Return [x, y] of the center of cell containing provided text 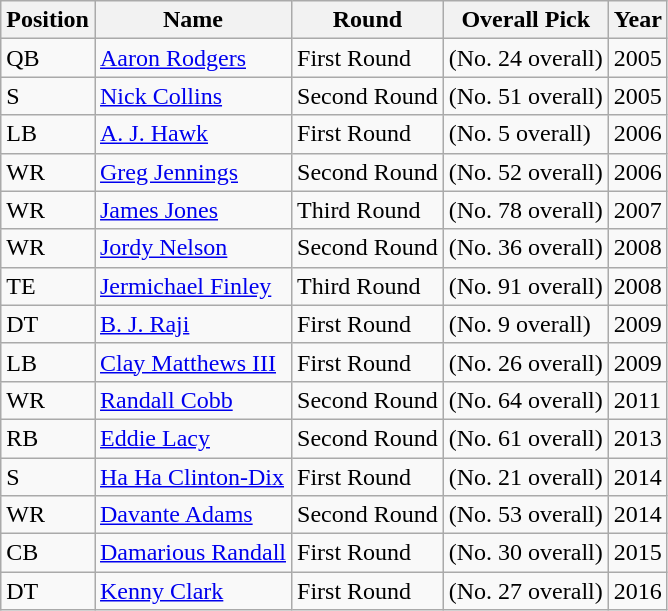
TE [48, 286]
CB [48, 553]
Jordy Nelson [192, 248]
Kenny Clark [192, 591]
(No. 30 overall) [526, 553]
(No. 53 overall) [526, 515]
Ha Ha Clinton-Dix [192, 477]
(No. 64 overall) [526, 400]
Aaron Rodgers [192, 58]
(No. 51 overall) [526, 96]
Damarious Randall [192, 553]
(No. 26 overall) [526, 362]
(No. 9 overall) [526, 324]
B. J. Raji [192, 324]
2007 [638, 210]
(No. 5 overall) [526, 134]
(No. 61 overall) [526, 438]
Jermichael Finley [192, 286]
James Jones [192, 210]
Eddie Lacy [192, 438]
(No. 78 overall) [526, 210]
Randall Cobb [192, 400]
RB [48, 438]
Position [48, 20]
(No. 52 overall) [526, 172]
Davante Adams [192, 515]
(No. 27 overall) [526, 591]
A. J. Hawk [192, 134]
Clay Matthews III [192, 362]
2011 [638, 400]
2013 [638, 438]
Year [638, 20]
(No. 21 overall) [526, 477]
(No. 24 overall) [526, 58]
Overall Pick [526, 20]
2015 [638, 553]
Nick Collins [192, 96]
QB [48, 58]
Greg Jennings [192, 172]
2016 [638, 591]
Round [368, 20]
(No. 91 overall) [526, 286]
Name [192, 20]
(No. 36 overall) [526, 248]
